Output the [x, y] coordinate of the center of the cell containing the given text.  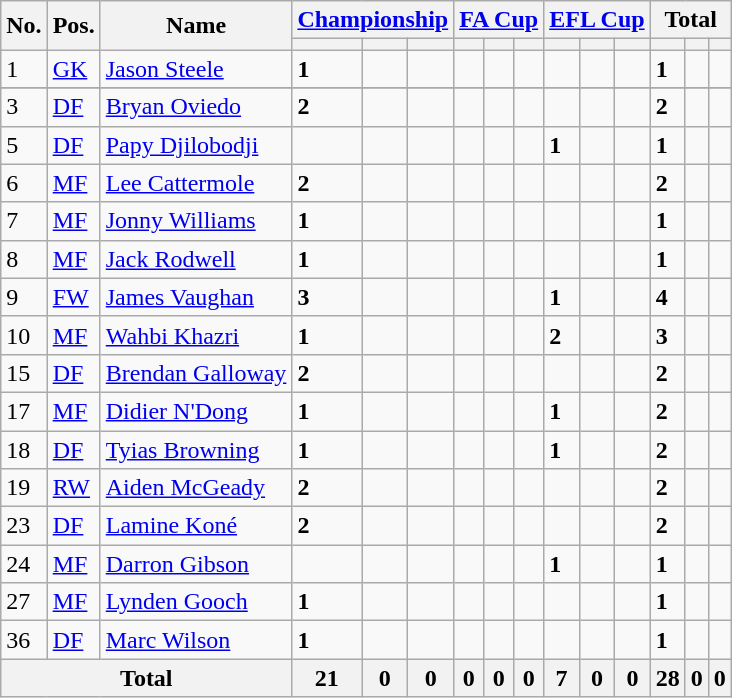
18 [24, 449]
Aiden McGeady [196, 488]
Lee Cattermole [196, 183]
Didier N'Dong [196, 411]
24 [24, 564]
5 [24, 145]
4 [668, 297]
Jack Rodwell [196, 259]
10 [24, 335]
James Vaughan [196, 297]
Championship [373, 20]
Lamine Koné [196, 526]
19 [24, 488]
15 [24, 373]
RW [74, 488]
Marc Wilson [196, 640]
36 [24, 640]
9 [24, 297]
6 [24, 183]
Pos. [74, 26]
Jason Steele [196, 69]
Papy Djilobodji [196, 145]
28 [668, 678]
27 [24, 602]
Brendan Galloway [196, 373]
Lynden Gooch [196, 602]
EFL Cup [597, 20]
FA Cup [499, 20]
No. [24, 26]
17 [24, 411]
GK [74, 69]
Jonny Williams [196, 221]
21 [327, 678]
8 [24, 259]
Bryan Oviedo [196, 107]
Darron Gibson [196, 564]
Name [196, 26]
Tyias Browning [196, 449]
FW [74, 297]
23 [24, 526]
Wahbi Khazri [196, 335]
